Extract the [X, Y] coordinate from the center of the cell holding the provided text.  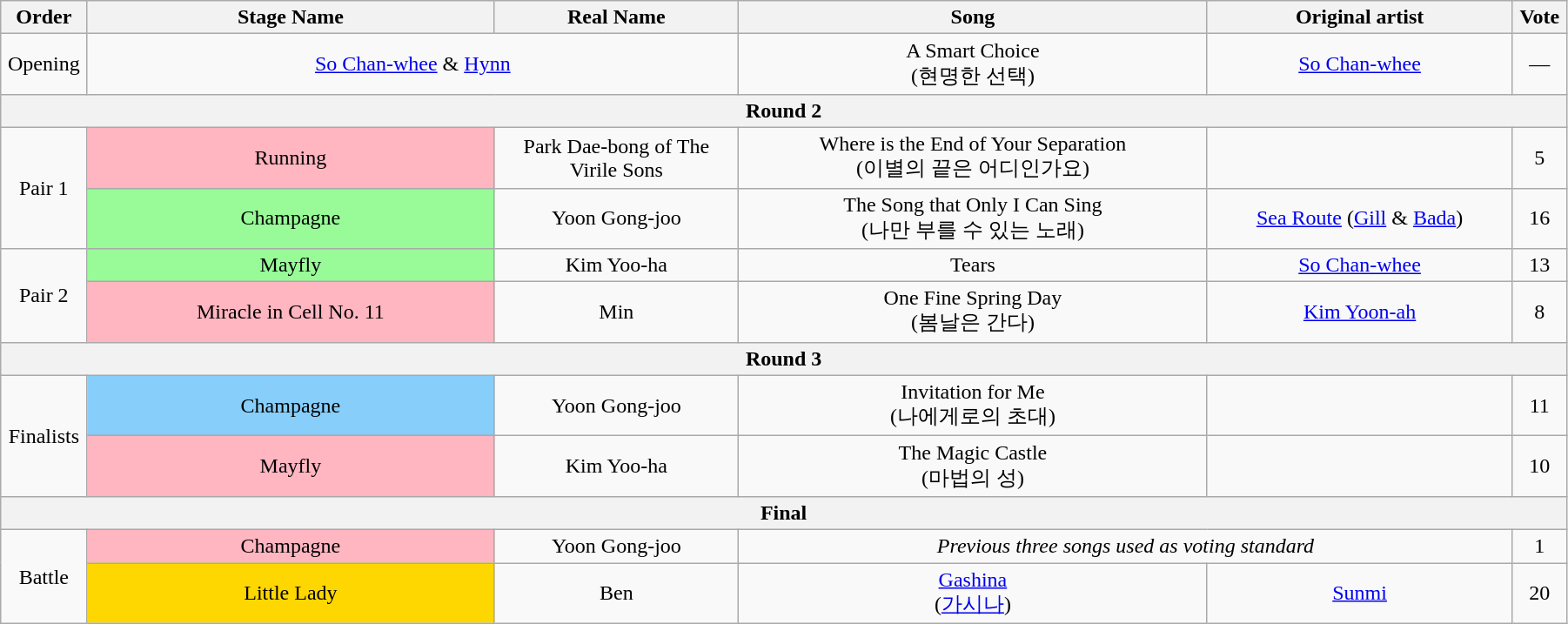
Opening [44, 64]
Final [784, 513]
Invitation for Me(나에게로의 초대) [973, 406]
Pair 2 [44, 296]
Round 2 [784, 111]
16 [1539, 218]
Real Name [616, 17]
Gashina(가시나) [973, 593]
So Chan-whee & Hynn [412, 64]
The Magic Castle(마법의 성) [973, 466]
11 [1539, 406]
Min [616, 312]
Original artist [1359, 17]
8 [1539, 312]
Previous three songs used as voting standard [1126, 546]
Song [973, 17]
Pair 1 [44, 188]
Tears [973, 265]
Park Dae-bong of The Virile Sons [616, 158]
— [1539, 64]
Little Lady [291, 593]
One Fine Spring Day(봄날은 간다) [973, 312]
13 [1539, 265]
Sea Route (Gill & Bada) [1359, 218]
20 [1539, 593]
10 [1539, 466]
Kim Yoon-ah [1359, 312]
A Smart Choice(현명한 선택) [973, 64]
Sunmi [1359, 593]
Running [291, 158]
Vote [1539, 17]
Finalists [44, 435]
Round 3 [784, 359]
Where is the End of Your Separation(이별의 끝은 어디인가요) [973, 158]
The Song that Only I Can Sing(나만 부를 수 있는 노래) [973, 218]
5 [1539, 158]
Battle [44, 576]
Order [44, 17]
Stage Name [291, 17]
Miracle in Cell No. 11 [291, 312]
1 [1539, 546]
Ben [616, 593]
